Output the (x, y) coordinate of the center of the cell containing the given text.  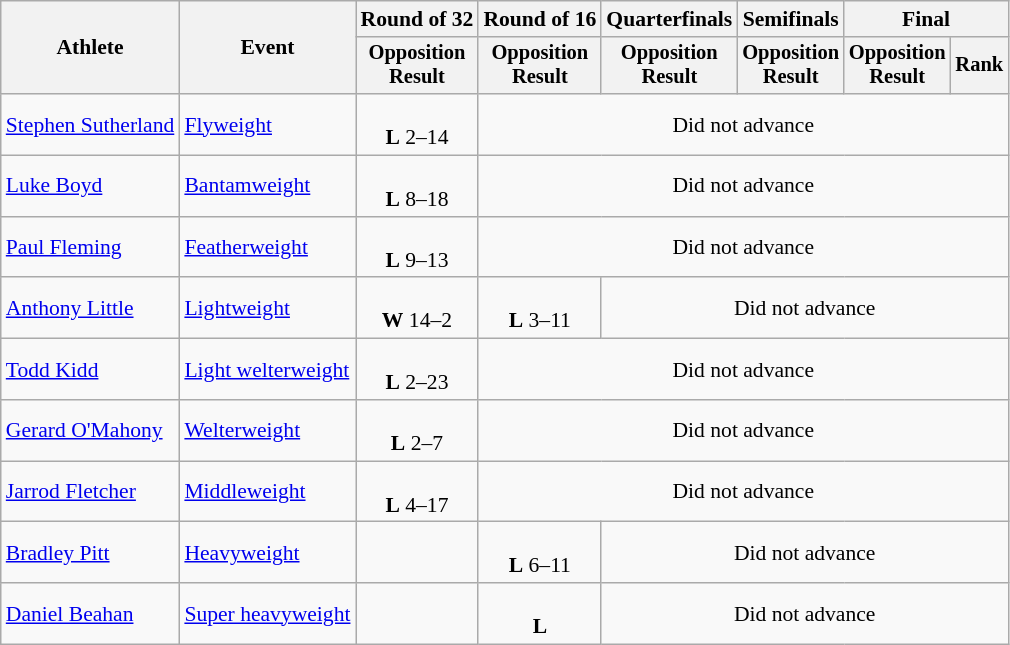
Todd Kidd (90, 370)
Luke Boyd (90, 186)
W 14–2 (418, 308)
L 4–17 (418, 492)
L 6–11 (540, 552)
Bantamweight (267, 186)
Gerard O'Mahony (90, 430)
L 3–11 (540, 308)
Final (926, 19)
L 9–13 (418, 248)
Middleweight (267, 492)
L 2–7 (418, 430)
Round of 16 (540, 19)
Super heavyweight (267, 614)
Athlete (90, 48)
Quarterfinals (669, 19)
Light welterweight (267, 370)
Stephen Sutherland (90, 124)
Event (267, 48)
Daniel Beahan (90, 614)
Flyweight (267, 124)
L (540, 614)
Round of 32 (418, 19)
Jarrod Fletcher (90, 492)
Heavyweight (267, 552)
Rank (980, 66)
Anthony Little (90, 308)
Welterweight (267, 430)
Lightweight (267, 308)
Bradley Pitt (90, 552)
L 8–18 (418, 186)
L 2–14 (418, 124)
Paul Fleming (90, 248)
Semifinals (790, 19)
L 2–23 (418, 370)
Featherweight (267, 248)
